Detect which cell encompasses the target text, then output its (X, Y) center coordinate. 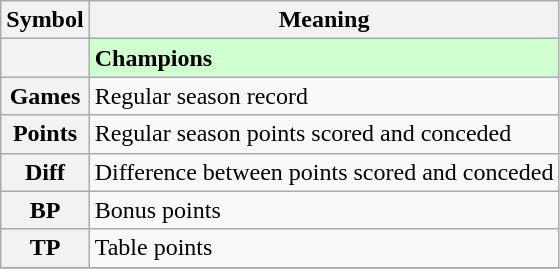
TP (45, 248)
BP (45, 210)
Bonus points (324, 210)
Meaning (324, 20)
Symbol (45, 20)
Champions (324, 58)
Regular season points scored and conceded (324, 134)
Games (45, 96)
Difference between points scored and conceded (324, 172)
Points (45, 134)
Diff (45, 172)
Table points (324, 248)
Regular season record (324, 96)
